Determine the [X, Y] coordinate at the center of the cell enclosing the given text.  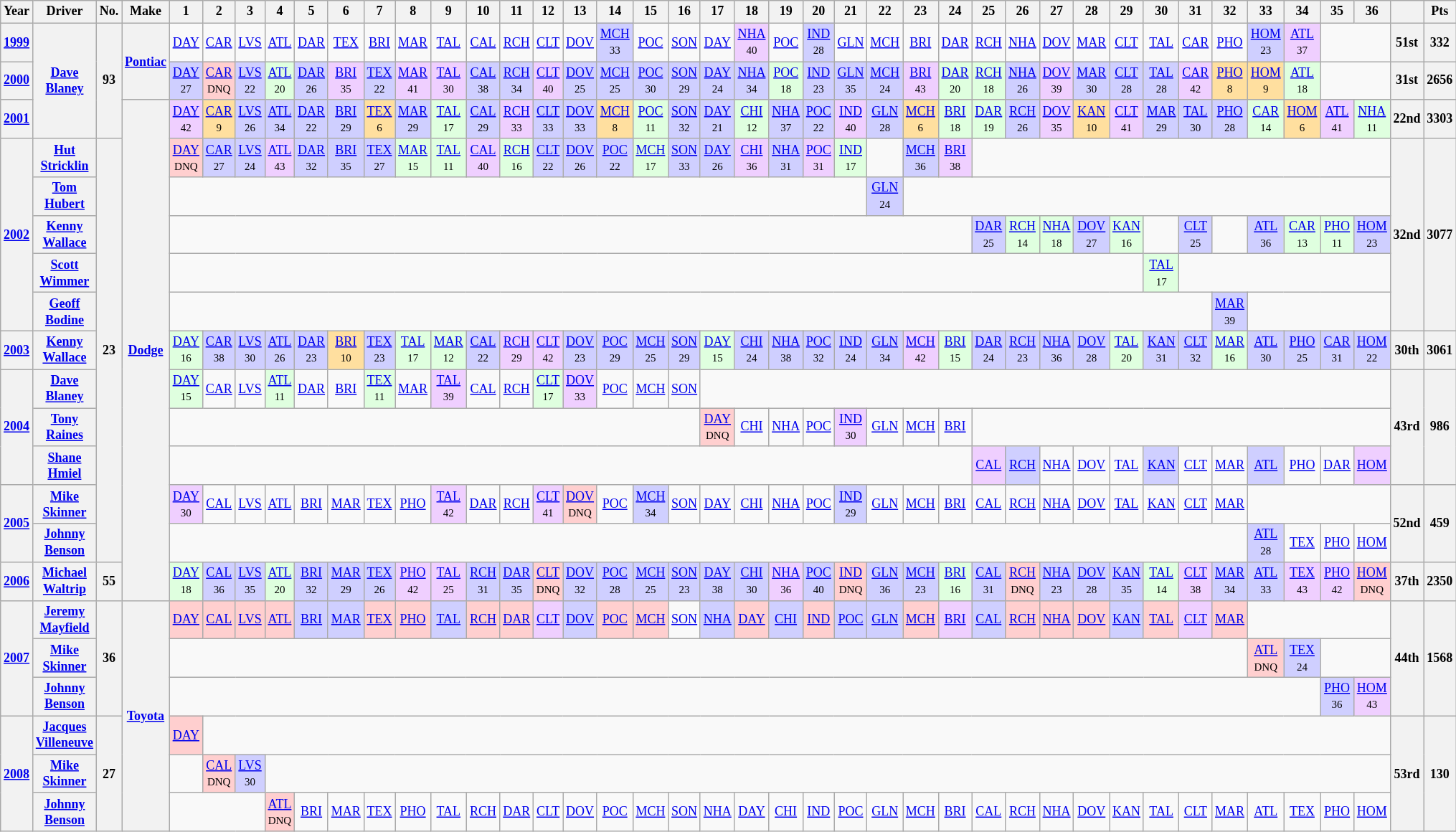
RCH34 [516, 81]
2000 [17, 81]
DAY18 [186, 581]
13 [580, 11]
DOV25 [580, 81]
ATL30 [1265, 350]
SON23 [684, 581]
DAR32 [311, 158]
31 [1196, 11]
Toyota [146, 716]
33 [1265, 11]
DAR22 [311, 119]
IND40 [851, 119]
CAL40 [483, 158]
2656 [1440, 81]
HOMDNQ [1371, 581]
Jeremy Mayfield [65, 620]
DAY24 [717, 81]
32 [1230, 11]
Dodge [146, 350]
CAR42 [1196, 81]
GLN36 [885, 581]
3061 [1440, 350]
GLN24 [885, 197]
KAN35 [1127, 581]
MCH8 [615, 119]
MCH23 [921, 581]
HOM43 [1371, 696]
CAR27 [219, 158]
PHO28 [1230, 119]
DAY16 [186, 350]
Driver [65, 11]
TAL25 [448, 581]
TEX27 [379, 158]
MAR41 [413, 81]
30 [1161, 11]
CAL22 [483, 350]
CAR13 [1303, 235]
3303 [1440, 119]
DAR19 [988, 119]
DOV23 [580, 350]
INDDNQ [851, 581]
Geoff Bodine [65, 312]
GLN28 [885, 119]
CHI12 [752, 119]
12 [548, 11]
51st [1407, 42]
CHI30 [752, 581]
34 [1303, 11]
BRI10 [346, 350]
MAR16 [1230, 350]
PHO8 [1230, 81]
MCH34 [651, 504]
26 [1023, 11]
Shane Hmiel [65, 465]
RCHDNQ [1023, 581]
POC40 [818, 581]
2 [219, 11]
Year [17, 11]
CLT22 [548, 158]
32nd [1407, 235]
55 [109, 581]
11 [516, 11]
CHI24 [752, 350]
SON32 [684, 119]
BRI38 [955, 158]
TEX23 [379, 350]
IND17 [851, 158]
459 [1440, 524]
BRI15 [955, 350]
CAL36 [219, 581]
7 [379, 11]
IND24 [851, 350]
DAR23 [311, 350]
IND23 [818, 81]
DAR25 [988, 235]
HOM9 [1265, 81]
DAY42 [186, 119]
43rd [1407, 427]
HOM22 [1371, 350]
BRI18 [955, 119]
MAR15 [413, 158]
2008 [17, 773]
TAL20 [1127, 350]
NHA26 [1023, 81]
BRI32 [311, 581]
NHA38 [786, 350]
LVS26 [250, 119]
19 [786, 11]
CLT28 [1127, 81]
44th [1407, 658]
DOVDNQ [580, 504]
KAN31 [1161, 350]
NHA31 [786, 158]
CAL38 [483, 81]
ATL36 [1265, 235]
Pts [1440, 11]
ATL18 [1303, 81]
ATL41 [1337, 119]
CARDNQ [219, 81]
DAY21 [717, 119]
30th [1407, 350]
CALDNQ [219, 774]
No. [109, 11]
KAN10 [1092, 119]
RCH33 [516, 119]
GLN34 [885, 350]
MCH6 [921, 119]
CHI36 [752, 158]
6 [346, 11]
15 [651, 11]
DAR26 [311, 81]
24 [955, 11]
CLT32 [1196, 350]
RCH18 [988, 81]
LVS22 [250, 81]
BRI43 [921, 81]
TEX22 [379, 81]
MCH24 [885, 81]
CLT17 [548, 389]
ATL34 [280, 119]
POC32 [818, 350]
CAR31 [1337, 350]
RCH23 [1023, 350]
8 [413, 11]
37th [1407, 581]
25 [988, 11]
4 [280, 11]
ATL43 [280, 158]
RCH31 [483, 581]
Hut Stricklin [65, 158]
Scott Wimmer [65, 273]
1999 [17, 42]
29 [1127, 11]
LVS24 [250, 158]
RCH14 [1023, 235]
10 [483, 11]
MCH17 [651, 158]
17 [717, 11]
POC29 [615, 350]
DAR24 [988, 350]
MCH36 [921, 158]
HOM6 [1303, 119]
20 [818, 11]
2001 [17, 119]
CLT33 [548, 119]
DAY38 [717, 581]
POC18 [786, 81]
LVS35 [250, 581]
DOV27 [1092, 235]
CLT25 [1196, 235]
PHO11 [1337, 235]
TAL28 [1161, 81]
BRI16 [955, 581]
28 [1092, 11]
DOV39 [1056, 81]
PHO36 [1337, 696]
PHO25 [1303, 350]
CAL29 [483, 119]
986 [1440, 427]
Tony Raines [65, 427]
CLT38 [1196, 581]
RCH29 [516, 350]
NHA34 [752, 81]
TAL14 [1161, 581]
ATL33 [1265, 581]
130 [1440, 773]
ATL37 [1303, 42]
1568 [1440, 658]
IND29 [851, 504]
2007 [17, 658]
2004 [17, 427]
CLT40 [548, 81]
5 [311, 11]
1 [186, 11]
3077 [1440, 235]
31st [1407, 81]
9 [448, 11]
14 [615, 11]
21 [851, 11]
POC31 [818, 158]
Make [146, 11]
RCH16 [516, 158]
POC28 [615, 581]
TEX11 [379, 389]
DOV32 [580, 581]
DAY27 [186, 81]
Tom Hubert [65, 197]
MAR30 [1092, 81]
KAN16 [1127, 235]
NHA11 [1371, 119]
NHA40 [752, 42]
RCH26 [1023, 119]
Jacques Villeneuve [65, 735]
POC11 [651, 119]
TEX24 [1303, 658]
DOV26 [580, 158]
CAL31 [988, 581]
CLT42 [548, 350]
CLTDNQ [548, 581]
NHA23 [1056, 581]
CAR38 [219, 350]
93 [109, 80]
Pontiac [146, 62]
16 [684, 11]
TEX6 [379, 119]
DOV35 [1056, 119]
TAL39 [448, 389]
MCH42 [921, 350]
2003 [17, 350]
332 [1440, 42]
NHA37 [786, 119]
52nd [1407, 524]
TAL11 [448, 158]
MAR34 [1230, 581]
2002 [17, 235]
ATL11 [280, 389]
MAR12 [448, 350]
Michael Waltrip [65, 581]
DAR20 [955, 81]
MAR39 [1230, 312]
CAR14 [1265, 119]
35 [1337, 11]
2350 [1440, 581]
3 [250, 11]
NHA18 [1056, 235]
2005 [17, 524]
GLN35 [851, 81]
BRI29 [346, 119]
2006 [17, 581]
SON33 [684, 158]
TEX43 [1303, 581]
18 [752, 11]
53rd [1407, 773]
MCH33 [615, 42]
CAR9 [219, 119]
22nd [1407, 119]
TEX26 [379, 581]
ATL26 [280, 350]
22 [885, 11]
POC30 [651, 81]
IND28 [818, 42]
ATL28 [1265, 543]
DAY30 [186, 504]
DAR35 [516, 581]
DAY26 [717, 158]
TAL42 [448, 504]
IND30 [851, 427]
